For the text-containing cell, return its midpoint in (X, Y) coordinate format. 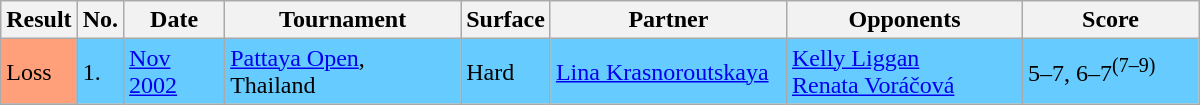
Score (1111, 20)
Loss (39, 72)
Date (174, 20)
Result (39, 20)
Partner (668, 20)
Kelly Liggan Renata Voráčová (904, 72)
Opponents (904, 20)
Nov 2002 (174, 72)
1. (100, 72)
Hard (506, 72)
5–7, 6–7(7–9) (1111, 72)
Pattaya Open, Thailand (343, 72)
No. (100, 20)
Lina Krasnoroutskaya (668, 72)
Surface (506, 20)
Tournament (343, 20)
